Provide the [X, Y] coordinate of the cell's center where the given text is located.  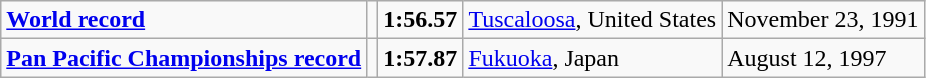
Fukuoka, Japan [592, 58]
August 12, 1997 [823, 58]
1:56.57 [420, 20]
Tuscaloosa, United States [592, 20]
November 23, 1991 [823, 20]
World record [184, 20]
Pan Pacific Championships record [184, 58]
1:57.87 [420, 58]
